Find where the given text appears and provide that cell's center as [X, Y] coordinate. 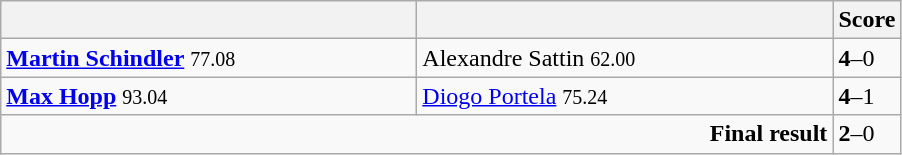
2–0 [867, 134]
4–0 [867, 58]
Diogo Portela 75.24 [625, 96]
Final result [417, 134]
Martin Schindler 77.08 [209, 58]
Max Hopp 93.04 [209, 96]
4–1 [867, 96]
Alexandre Sattin 62.00 [625, 58]
Score [867, 20]
